Search for the cell housing the specified text and yield its [X, Y] center coordinate. 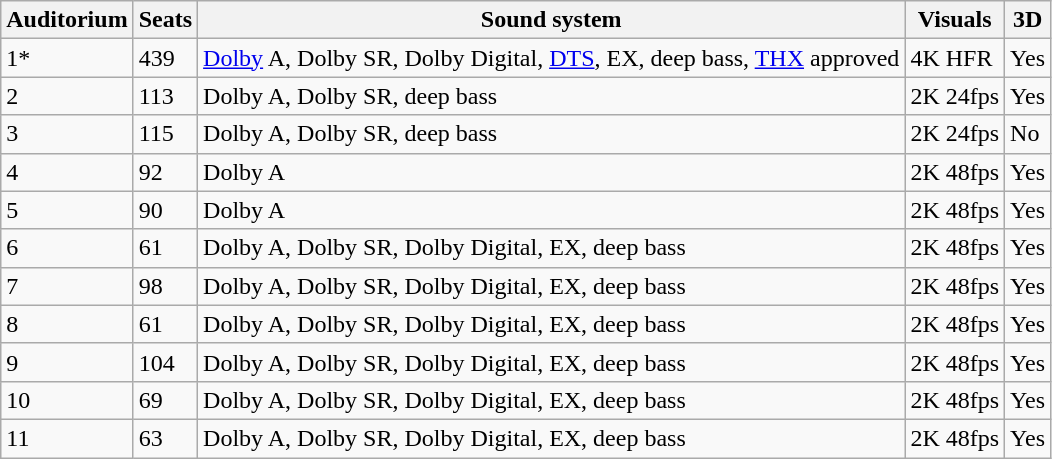
Seats [165, 20]
92 [165, 172]
Visuals [955, 20]
4K HFR [955, 58]
113 [165, 96]
6 [67, 248]
3 [67, 134]
Auditorium [67, 20]
104 [165, 362]
3D [1028, 20]
1* [67, 58]
98 [165, 286]
2 [67, 96]
90 [165, 210]
10 [67, 400]
Dolby A, Dolby SR, Dolby Digital, DTS, EX, deep bass, THX approved [552, 58]
11 [67, 438]
9 [67, 362]
8 [67, 324]
63 [165, 438]
Sound system [552, 20]
4 [67, 172]
5 [67, 210]
439 [165, 58]
115 [165, 134]
7 [67, 286]
69 [165, 400]
No [1028, 134]
